Detect which cell encompasses the target text, then output its [X, Y] center coordinate. 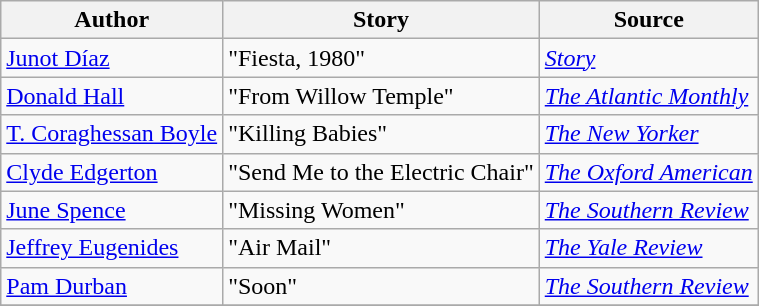
Pam Durban [112, 286]
Donald Hall [112, 96]
Author [112, 20]
The Oxford American [648, 172]
The Atlantic Monthly [648, 96]
"Killing Babies" [382, 134]
Junot Díaz [112, 58]
Source [648, 20]
The Yale Review [648, 248]
"From Willow Temple" [382, 96]
"Air Mail" [382, 248]
Jeffrey Eugenides [112, 248]
"Send Me to the Electric Chair" [382, 172]
"Fiesta, 1980" [382, 58]
"Missing Women" [382, 210]
The New Yorker [648, 134]
June Spence [112, 210]
"Soon" [382, 286]
Clyde Edgerton [112, 172]
T. Coraghessan Boyle [112, 134]
